Extract the [X, Y] coordinate from the center of the cell holding the provided text.  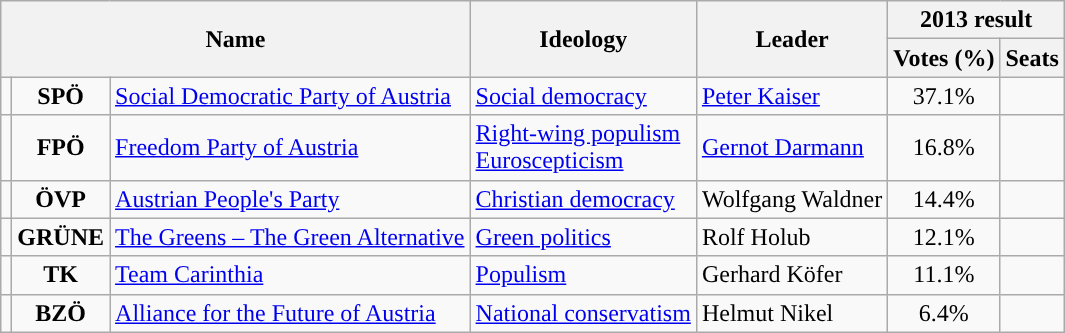
Wolfgang Waldner [792, 199]
2013 result [976, 20]
Gerhard Köfer [792, 275]
Gernot Darmann [792, 148]
Helmut Nikel [792, 313]
GRÜNE [61, 237]
Christian democracy [583, 199]
The Greens – The Green Alternative [290, 237]
SPÖ [61, 96]
Alliance for the Future of Austria [290, 313]
Right-wing populismEuroscepticism [583, 148]
11.1% [944, 275]
Rolf Holub [792, 237]
14.4% [944, 199]
Green politics [583, 237]
37.1% [944, 96]
Leader [792, 39]
16.8% [944, 148]
Freedom Party of Austria [290, 148]
Populism [583, 275]
FPÖ [61, 148]
Peter Kaiser [792, 96]
National conservatism [583, 313]
BZÖ [61, 313]
Name [236, 39]
Austrian People's Party [290, 199]
Team Carinthia [290, 275]
Social democracy [583, 96]
TK [61, 275]
ÖVP [61, 199]
Social Democratic Party of Austria [290, 96]
12.1% [944, 237]
Seats [1032, 58]
Ideology [583, 39]
Votes (%) [944, 58]
6.4% [944, 313]
